Return (x, y) of the center of cell containing provided text 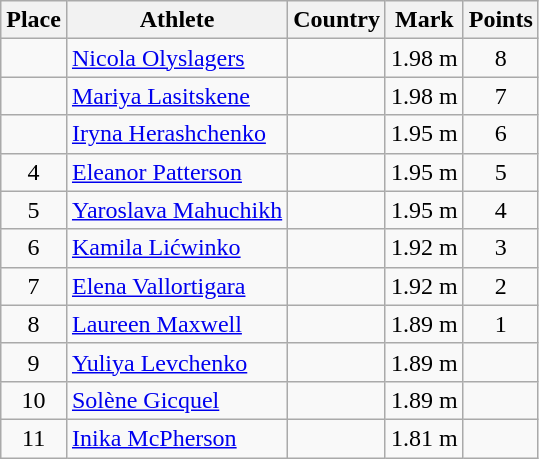
Solène Gicquel (176, 400)
3 (500, 248)
Place (34, 20)
Kamila Lićwinko (176, 248)
10 (34, 400)
1 (500, 324)
Nicola Olyslagers (176, 58)
Elena Vallortigara (176, 286)
Eleanor Patterson (176, 172)
Country (337, 20)
Inika McPherson (176, 438)
Yuliya Levchenko (176, 362)
Mark (424, 20)
Points (500, 20)
11 (34, 438)
Laureen Maxwell (176, 324)
Iryna Herashchenko (176, 134)
1.81 m (424, 438)
9 (34, 362)
Mariya Lasitskene (176, 96)
Athlete (176, 20)
2 (500, 286)
Yaroslava Mahuchikh (176, 210)
